Return the (x, y) coordinate for the center point of the cell that contains the specified text.  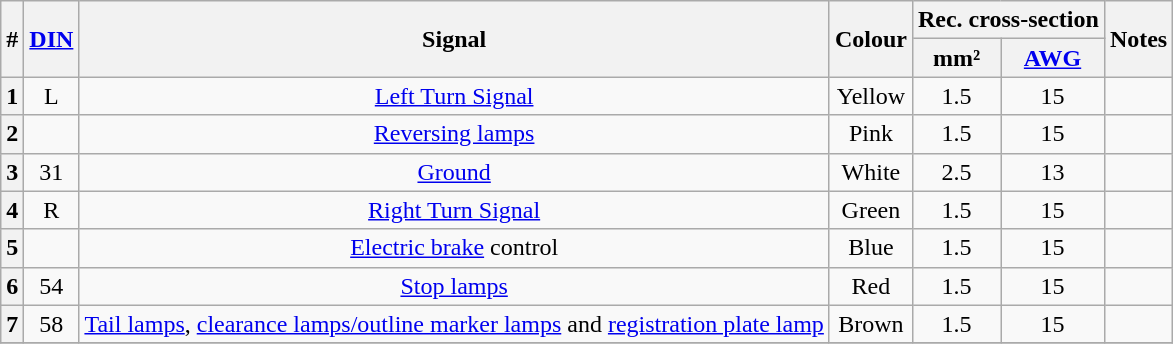
Ground (454, 172)
Reversing lamps (454, 134)
L (52, 96)
Colour (870, 39)
mm² (956, 58)
Yellow (870, 96)
54 (52, 286)
White (870, 172)
Rec. cross-section (1008, 20)
4 (12, 210)
2 (12, 134)
Electric brake control (454, 248)
DIN (52, 39)
6 (12, 286)
# (12, 39)
Pink (870, 134)
Green (870, 210)
2.5 (956, 172)
31 (52, 172)
Red (870, 286)
Tail lamps, clearance lamps/outline marker lamps and registration plate lamp (454, 324)
Stop lamps (454, 286)
R (52, 210)
3 (12, 172)
AWG (1053, 58)
1 (12, 96)
13 (1053, 172)
Right Turn Signal (454, 210)
Left Turn Signal (454, 96)
Signal (454, 39)
7 (12, 324)
Notes (1138, 39)
58 (52, 324)
Blue (870, 248)
Brown (870, 324)
5 (12, 248)
